Search for the cell housing the specified text and yield its [x, y] center coordinate. 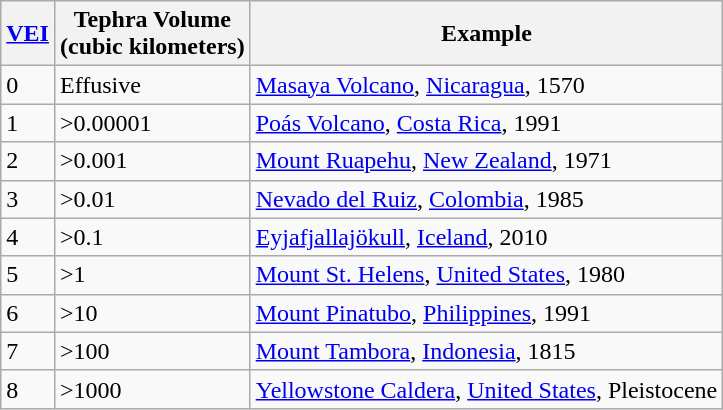
>0.01 [152, 199]
6 [28, 313]
Poás Volcano, Costa Rica, 1991 [486, 123]
Eyjafjallajökull, Iceland, 2010 [486, 237]
Tephra Volume(cubic kilometers) [152, 34]
2 [28, 161]
>10 [152, 313]
Nevado del Ruiz, Colombia, 1985 [486, 199]
>0.001 [152, 161]
Mount Ruapehu, New Zealand, 1971 [486, 161]
VEI [28, 34]
5 [28, 275]
1 [28, 123]
Mount Tambora, Indonesia, 1815 [486, 351]
0 [28, 85]
>1 [152, 275]
Mount St. Helens, United States, 1980 [486, 275]
7 [28, 351]
Effusive [152, 85]
>100 [152, 351]
>1000 [152, 389]
3 [28, 199]
Masaya Volcano, Nicaragua, 1570 [486, 85]
Example [486, 34]
>0.00001 [152, 123]
>0.1 [152, 237]
4 [28, 237]
8 [28, 389]
Mount Pinatubo, Philippines, 1991 [486, 313]
Yellowstone Caldera, United States, Pleistocene [486, 389]
